Output the (X, Y) coordinate of the center of the cell containing the given text.  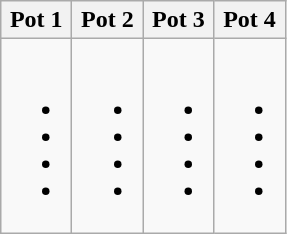
Pot 3 (178, 20)
Pot 1 (36, 20)
Pot 2 (108, 20)
Pot 4 (250, 20)
